For the text-containing cell, return its midpoint in [X, Y] coordinate format. 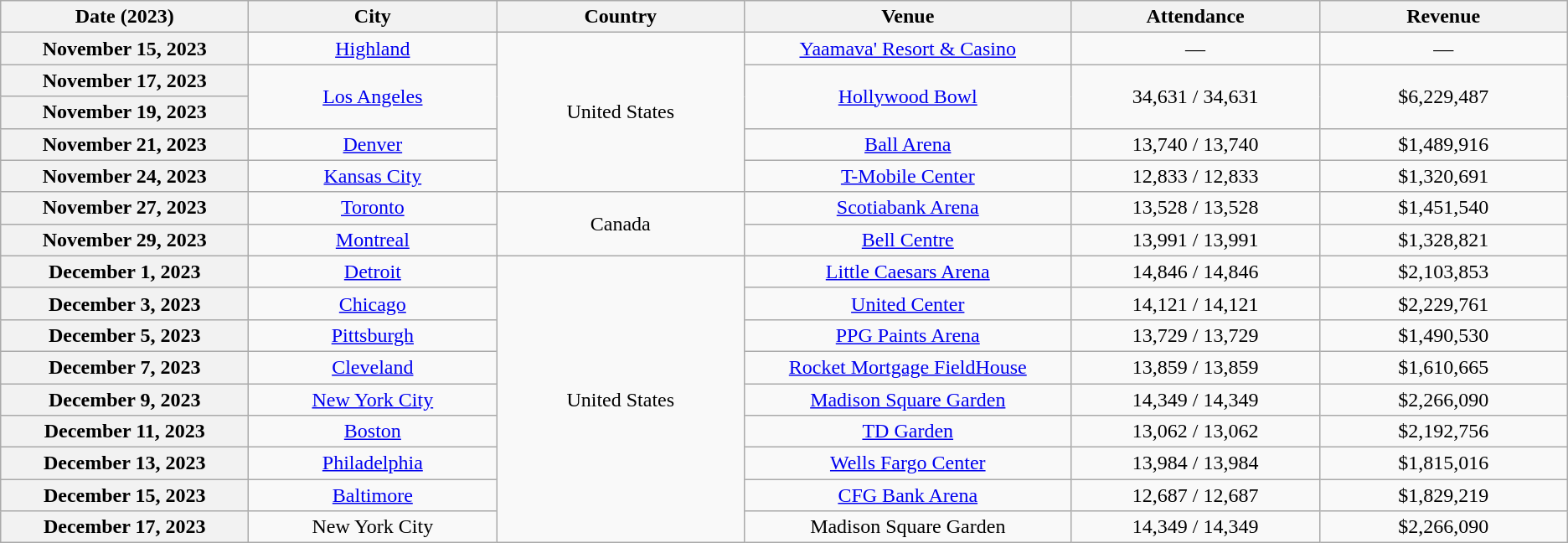
Wells Fargo Center [908, 463]
Attendance [1195, 17]
Pittsburgh [373, 335]
Rocket Mortgage FieldHouse [908, 367]
13,062 / 13,062 [1195, 432]
December 15, 2023 [125, 495]
Bell Centre [908, 240]
13,984 / 13,984 [1195, 463]
November 29, 2023 [125, 240]
Montreal [373, 240]
T-Mobile Center [908, 176]
13,729 / 13,729 [1195, 335]
Country [621, 17]
12,687 / 12,687 [1195, 495]
November 21, 2023 [125, 144]
Canada [621, 224]
Chicago [373, 303]
Philadelphia [373, 463]
Ball Arena [908, 144]
$1,610,665 [1443, 367]
$1,489,916 [1443, 144]
November 19, 2023 [125, 112]
$2,192,756 [1443, 432]
December 1, 2023 [125, 271]
Kansas City [373, 176]
December 13, 2023 [125, 463]
14,121 / 14,121 [1195, 303]
Baltimore [373, 495]
Los Angeles [373, 96]
Revenue [1443, 17]
Date (2023) [125, 17]
Little Caesars Arena [908, 271]
December 11, 2023 [125, 432]
12,833 / 12,833 [1195, 176]
Toronto [373, 208]
Cleveland [373, 367]
13,528 / 13,528 [1195, 208]
December 7, 2023 [125, 367]
Scotiabank Arena [908, 208]
13,859 / 13,859 [1195, 367]
$1,815,016 [1443, 463]
34,631 / 34,631 [1195, 96]
Detroit [373, 271]
November 15, 2023 [125, 49]
Hollywood Bowl [908, 96]
13,991 / 13,991 [1195, 240]
TD Garden [908, 432]
14,846 / 14,846 [1195, 271]
CFG Bank Arena [908, 495]
PPG Paints Arena [908, 335]
United Center [908, 303]
November 27, 2023 [125, 208]
$2,229,761 [1443, 303]
$1,829,219 [1443, 495]
November 24, 2023 [125, 176]
$6,229,487 [1443, 96]
December 3, 2023 [125, 303]
$2,103,853 [1443, 271]
13,740 / 13,740 [1195, 144]
November 17, 2023 [125, 80]
December 17, 2023 [125, 527]
$1,490,530 [1443, 335]
December 9, 2023 [125, 400]
Venue [908, 17]
Denver [373, 144]
$1,451,540 [1443, 208]
December 5, 2023 [125, 335]
Highland [373, 49]
Yaamava' Resort & Casino [908, 49]
$1,320,691 [1443, 176]
City [373, 17]
Boston [373, 432]
$1,328,821 [1443, 240]
